Scan for the cell matching the given text and deliver its [X, Y] coordinate at center. 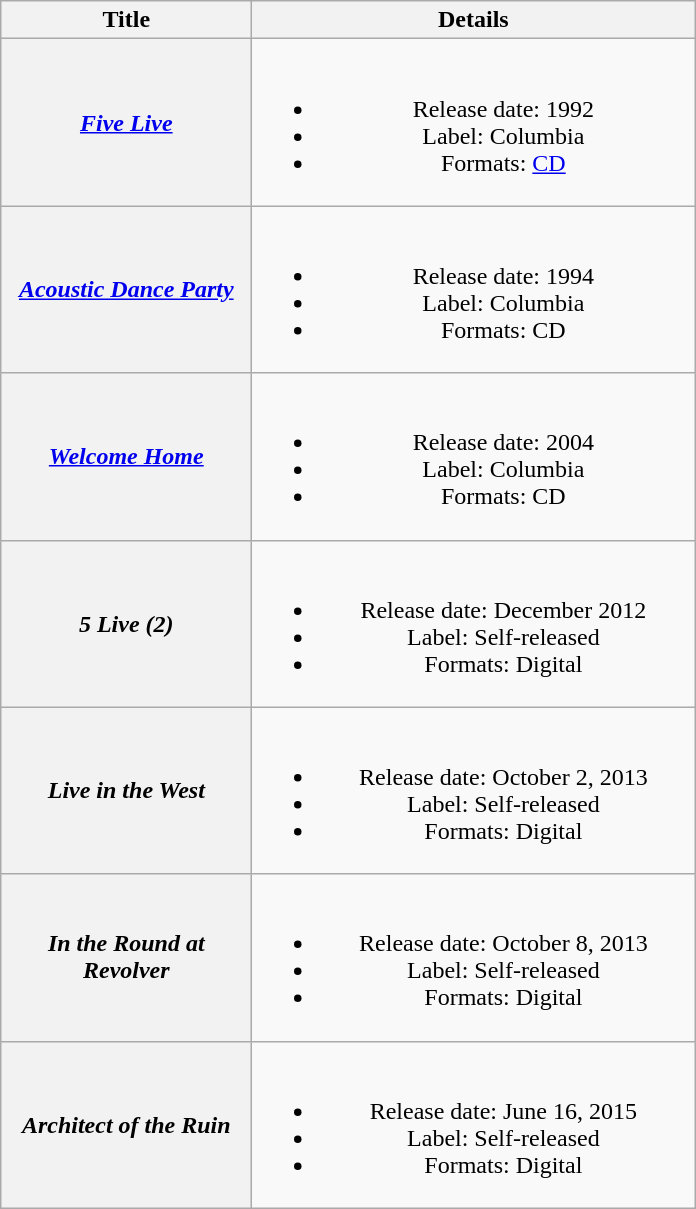
In the Round at Revolver [126, 958]
Release date: December 2012Label: Self-releasedFormats: Digital [474, 624]
Welcome Home [126, 456]
Release date: 1994Label: ColumbiaFormats: CD [474, 290]
Architect of the Ruin [126, 1124]
Five Live [126, 122]
5 Live (2) [126, 624]
Release date: October 2, 2013Label: Self-releasedFormats: Digital [474, 790]
Release date: 2004Label: ColumbiaFormats: CD [474, 456]
Release date: October 8, 2013Label: Self-releasedFormats: Digital [474, 958]
Title [126, 20]
Live in the West [126, 790]
Acoustic Dance Party [126, 290]
Details [474, 20]
Release date: June 16, 2015Label: Self-releasedFormats: Digital [474, 1124]
Release date: 1992Label: ColumbiaFormats: CD [474, 122]
